Scan for the cell matching the given text and deliver its [X, Y] coordinate at center. 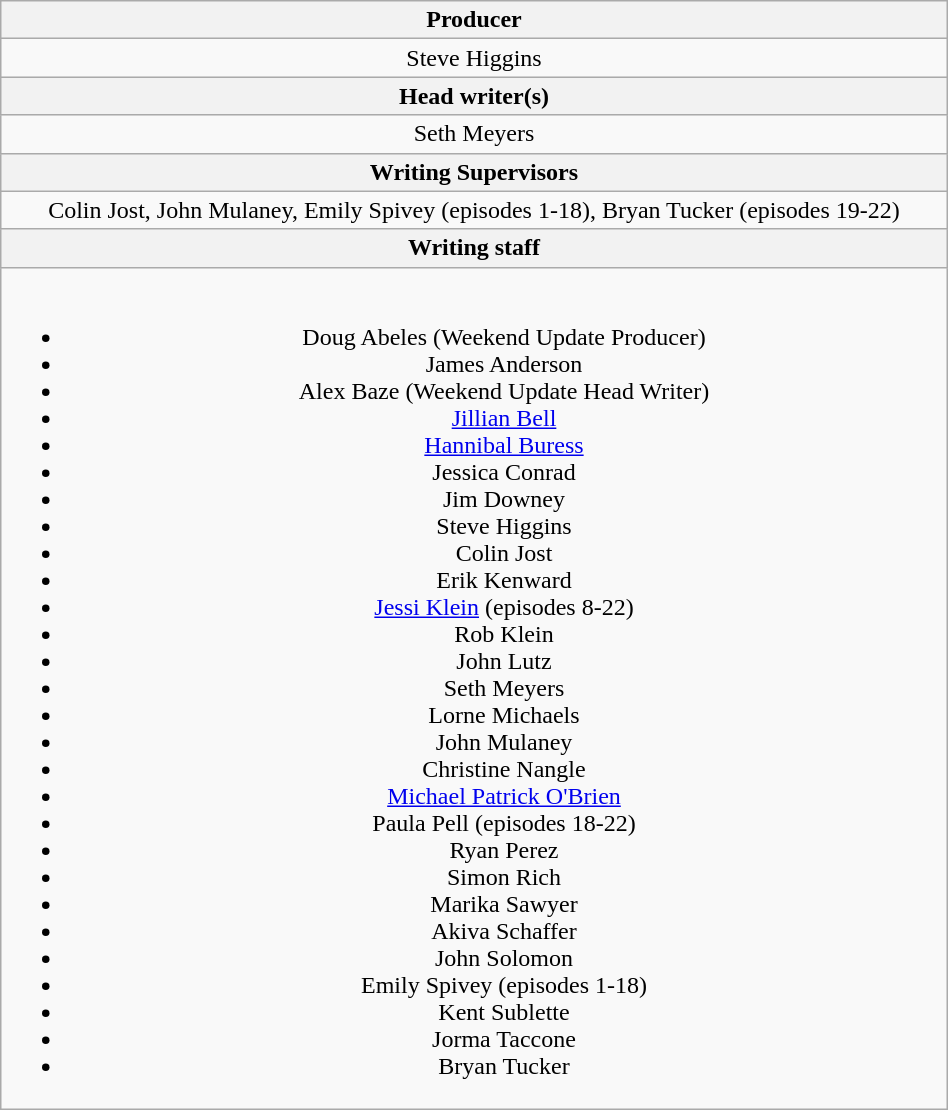
Seth Meyers [474, 134]
Head writer(s) [474, 96]
Producer [474, 20]
Writing Supervisors [474, 172]
Writing staff [474, 248]
Steve Higgins [474, 58]
Colin Jost, John Mulaney, Emily Spivey (episodes 1-18), Bryan Tucker (episodes 19-22) [474, 210]
